Return (x, y) of the center of cell containing provided text 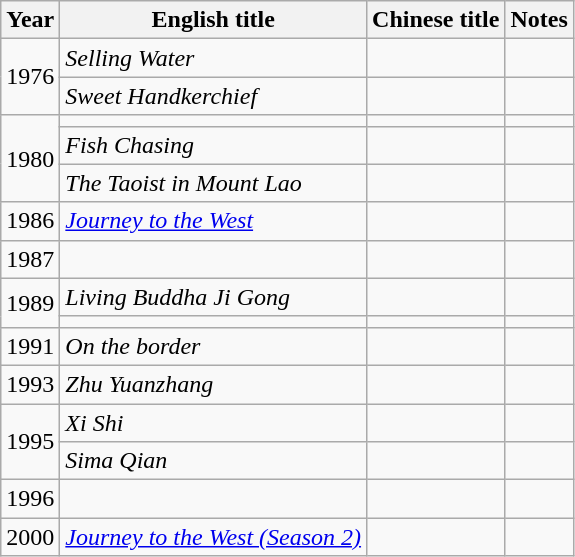
English title (214, 20)
Sweet Handkerchief (214, 96)
1986 (30, 221)
Sima Qian (214, 461)
2000 (30, 537)
The Taoist in Mount Lao (214, 183)
1987 (30, 259)
Chinese title (436, 20)
Xi Shi (214, 423)
1993 (30, 384)
1995 (30, 442)
Fish Chasing (214, 145)
1989 (30, 302)
Journey to the West (Season 2) (214, 537)
Journey to the West (214, 221)
1991 (30, 346)
On the border (214, 346)
Zhu Yuanzhang (214, 384)
Living Buddha Ji Gong (214, 297)
Notes (539, 20)
1980 (30, 158)
1996 (30, 499)
Selling Water (214, 58)
1976 (30, 77)
Year (30, 20)
